Return [X, Y] of the center of cell containing provided text 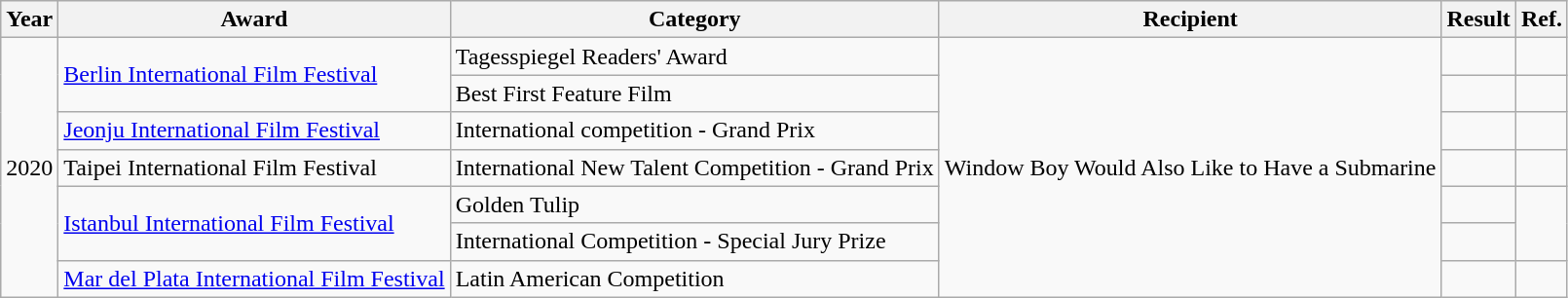
Istanbul International Film Festival [254, 223]
International Competition - Special Jury Prize [694, 242]
Taipei International Film Festival [254, 168]
Tagesspiegel Readers' Award [694, 56]
2020 [29, 168]
Window Boy Would Also Like to Have a Submarine [1190, 168]
International New Talent Competition - Grand Prix [694, 168]
Result [1478, 19]
Jeonju International Film Festival [254, 130]
Berlin International Film Festival [254, 75]
Award [254, 19]
Best First Feature Film [694, 93]
Latin American Competition [694, 279]
Ref. [1541, 19]
Recipient [1190, 19]
Mar del Plata International Film Festival [254, 279]
Category [694, 19]
Golden Tulip [694, 205]
Year [29, 19]
International competition - Grand Prix [694, 130]
